Scan for the cell matching the given text and deliver its [x, y] coordinate at center. 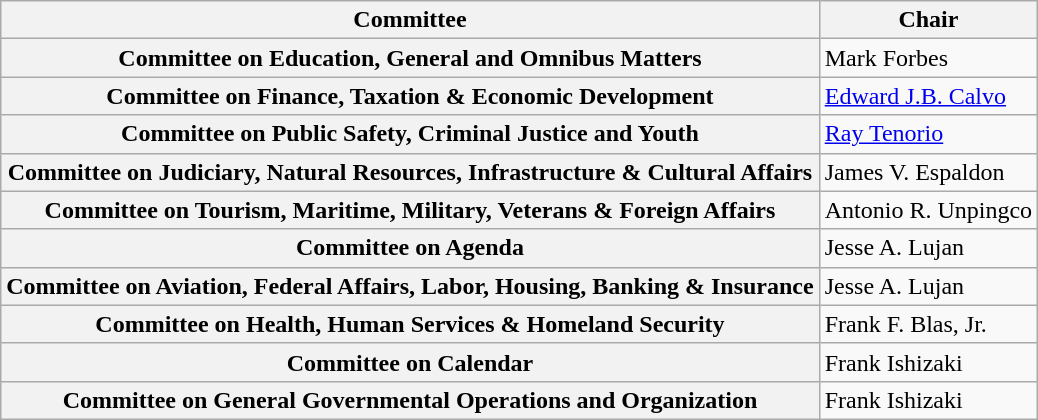
Committee on Public Safety, Criminal Justice and Youth [410, 134]
Antonio R. Unpingco [928, 210]
Committee on Judiciary, Natural Resources, Infrastructure & Cultural Affairs [410, 172]
Committee on Calendar [410, 362]
Committee on General Governmental Operations and Organization [410, 400]
Edward J.B. Calvo [928, 96]
Chair [928, 20]
Committee on Education, General and Omnibus Matters [410, 58]
Committee on Health, Human Services & Homeland Security [410, 324]
Ray Tenorio [928, 134]
Committee on Aviation, Federal Affairs, Labor, Housing, Banking & Insurance [410, 286]
Committee [410, 20]
Committee on Finance, Taxation & Economic Development [410, 96]
Committee on Tourism, Maritime, Military, Veterans & Foreign Affairs [410, 210]
Frank F. Blas, Jr. [928, 324]
James V. Espaldon [928, 172]
Committee on Agenda [410, 248]
Mark Forbes [928, 58]
